Determine the (x, y) coordinate at the center of the cell enclosing the given text.  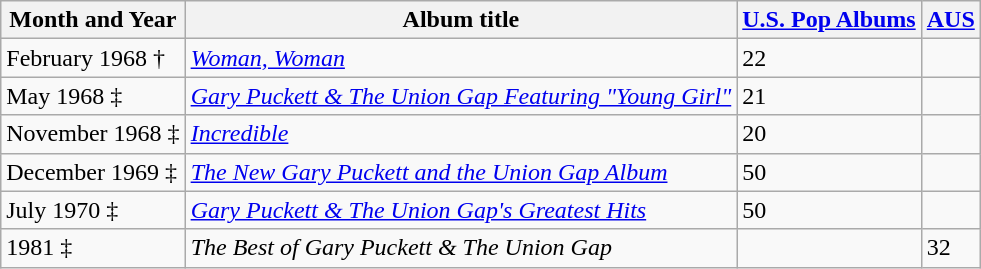
Gary Puckett & The Union Gap Featuring "Young Girl" (461, 96)
December 1969 ‡ (93, 172)
Woman, Woman (461, 58)
February 1968 † (93, 58)
The New Gary Puckett and the Union Gap Album (461, 172)
Incredible (461, 134)
32 (950, 248)
The Best of Gary Puckett & The Union Gap (461, 248)
1981 ‡ (93, 248)
20 (829, 134)
Album title (461, 20)
Month and Year (93, 20)
21 (829, 96)
November 1968 ‡ (93, 134)
Gary Puckett & The Union Gap's Greatest Hits (461, 210)
U.S. Pop Albums (829, 20)
AUS (950, 20)
July 1970 ‡ (93, 210)
May 1968 ‡ (93, 96)
22 (829, 58)
